Return the (X, Y) coordinate for the center point of the cell that contains the specified text.  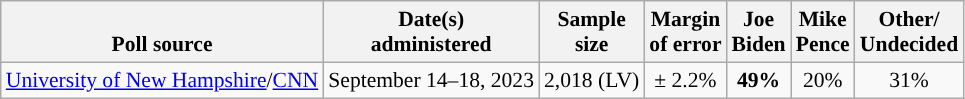
Marginof error (685, 32)
September 14–18, 2023 (431, 80)
31% (909, 80)
Other/Undecided (909, 32)
Samplesize (592, 32)
Date(s)administered (431, 32)
University of New Hampshire/CNN (162, 80)
± 2.2% (685, 80)
JoeBiden (759, 32)
20% (823, 80)
2,018 (LV) (592, 80)
Poll source (162, 32)
MikePence (823, 32)
49% (759, 80)
